Provide the [X, Y] coordinate of the cell's center where the given text is located.  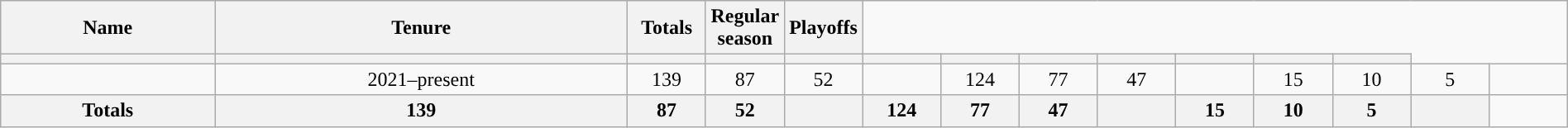
Playoffs [824, 28]
Name [108, 28]
Tenure [422, 28]
Regular season [744, 28]
2021–present [422, 79]
